Return (x, y) of the center of cell containing provided text 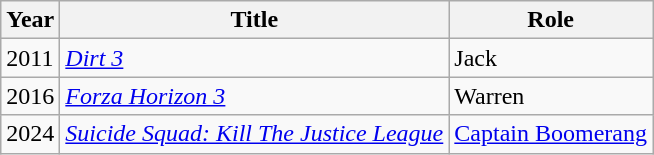
Dirt 3 (254, 58)
Jack (551, 58)
Captain Boomerang (551, 134)
2011 (30, 58)
Title (254, 20)
Year (30, 20)
2024 (30, 134)
Warren (551, 96)
Forza Horizon 3 (254, 96)
Role (551, 20)
2016 (30, 96)
Suicide Squad: Kill The Justice League (254, 134)
